Extract the [X, Y] coordinate from the center of the cell holding the provided text.  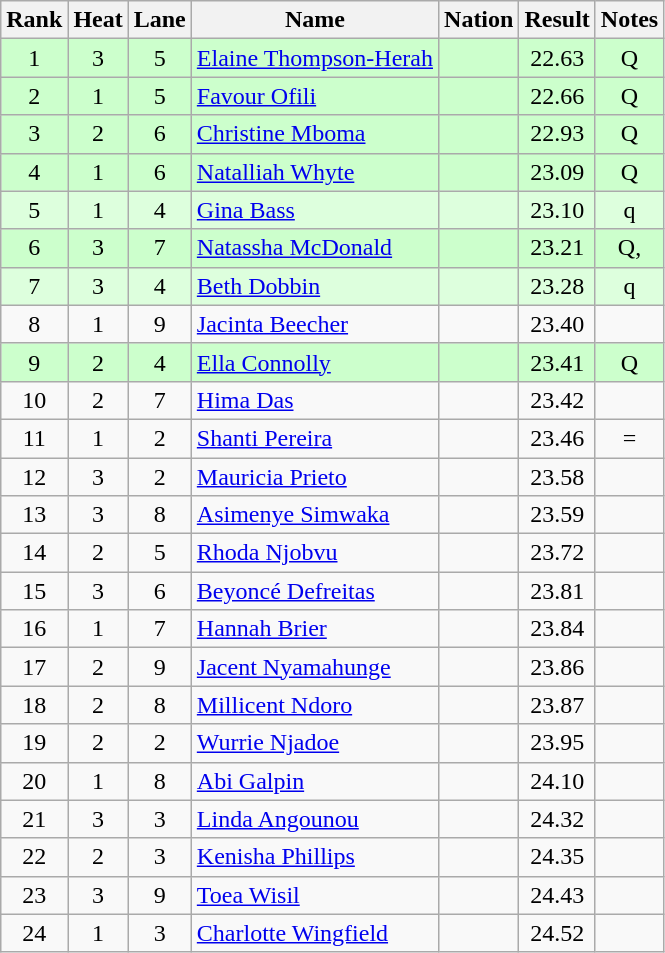
Notes [629, 20]
23.87 [557, 705]
23.72 [557, 553]
16 [34, 629]
Q, [629, 248]
= [629, 438]
Kenisha Phillips [314, 857]
Millicent Ndoro [314, 705]
Lane [160, 20]
23.42 [557, 400]
Wurrie Njadoe [314, 743]
Abi Galpin [314, 781]
22.66 [557, 96]
13 [34, 515]
23.81 [557, 591]
Asimenye Simwaka [314, 515]
Beyoncé Defreitas [314, 591]
21 [34, 819]
Rank [34, 20]
Hannah Brier [314, 629]
Result [557, 20]
23.84 [557, 629]
Favour Ofili [314, 96]
Rhoda Njobvu [314, 553]
23.58 [557, 477]
Shanti Pereira [314, 438]
Nation [479, 20]
Heat [98, 20]
24 [34, 933]
Jacent Nyamahunge [314, 667]
23.86 [557, 667]
24.52 [557, 933]
11 [34, 438]
Gina Bass [314, 210]
23.09 [557, 172]
22 [34, 857]
Charlotte Wingfield [314, 933]
23.41 [557, 362]
24.10 [557, 781]
24.43 [557, 895]
Jacinta Beecher [314, 324]
15 [34, 591]
Natalliah Whyte [314, 172]
23.10 [557, 210]
23.46 [557, 438]
Natassha McDonald [314, 248]
22.63 [557, 58]
Name [314, 20]
24.35 [557, 857]
Toea Wisil [314, 895]
23.28 [557, 286]
23 [34, 895]
18 [34, 705]
20 [34, 781]
Beth Dobbin [314, 286]
Elaine Thompson-Herah [314, 58]
23.95 [557, 743]
22.93 [557, 134]
Linda Angounou [314, 819]
24.32 [557, 819]
23.21 [557, 248]
Mauricia Prieto [314, 477]
23.40 [557, 324]
14 [34, 553]
19 [34, 743]
23.59 [557, 515]
Hima Das [314, 400]
Ella Connolly [314, 362]
12 [34, 477]
17 [34, 667]
10 [34, 400]
Christine Mboma [314, 134]
